Capture the cell that displays the provided text and extract its (x, y) central coordinate. 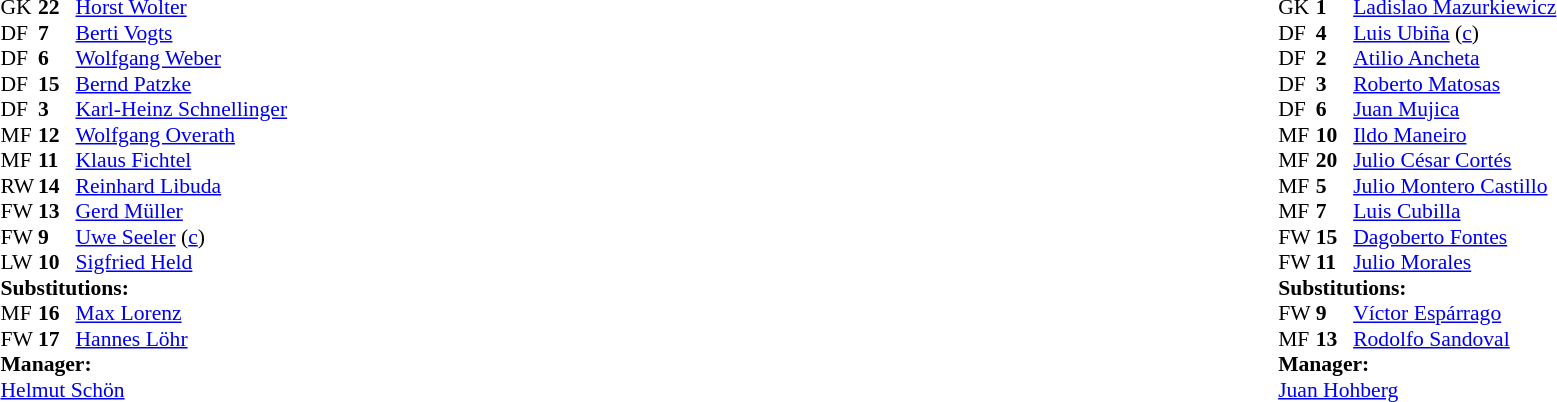
Uwe Seeler (c) (182, 237)
Wolfgang Weber (182, 59)
Gerd Müller (182, 211)
Luis Cubilla (1454, 211)
5 (1335, 186)
Rodolfo Sandoval (1454, 339)
LW (19, 263)
Julio Montero Castillo (1454, 186)
16 (57, 313)
12 (57, 135)
Berti Vogts (182, 33)
Julio Morales (1454, 263)
2 (1335, 59)
Bernd Patzke (182, 84)
Luis Ubiña (c) (1454, 33)
Reinhard Libuda (182, 186)
Roberto Matosas (1454, 84)
Atilio Ancheta (1454, 59)
14 (57, 186)
Dagoberto Fontes (1454, 237)
Sigfried Held (182, 263)
20 (1335, 161)
17 (57, 339)
Wolfgang Overath (182, 135)
Klaus Fichtel (182, 161)
Karl-Heinz Schnellinger (182, 109)
Julio César Cortés (1454, 161)
Hannes Löhr (182, 339)
Ildo Maneiro (1454, 135)
Juan Mujica (1454, 109)
4 (1335, 33)
RW (19, 186)
Víctor Espárrago (1454, 313)
Max Lorenz (182, 313)
